For the text-containing cell, return its midpoint in [X, Y] coordinate format. 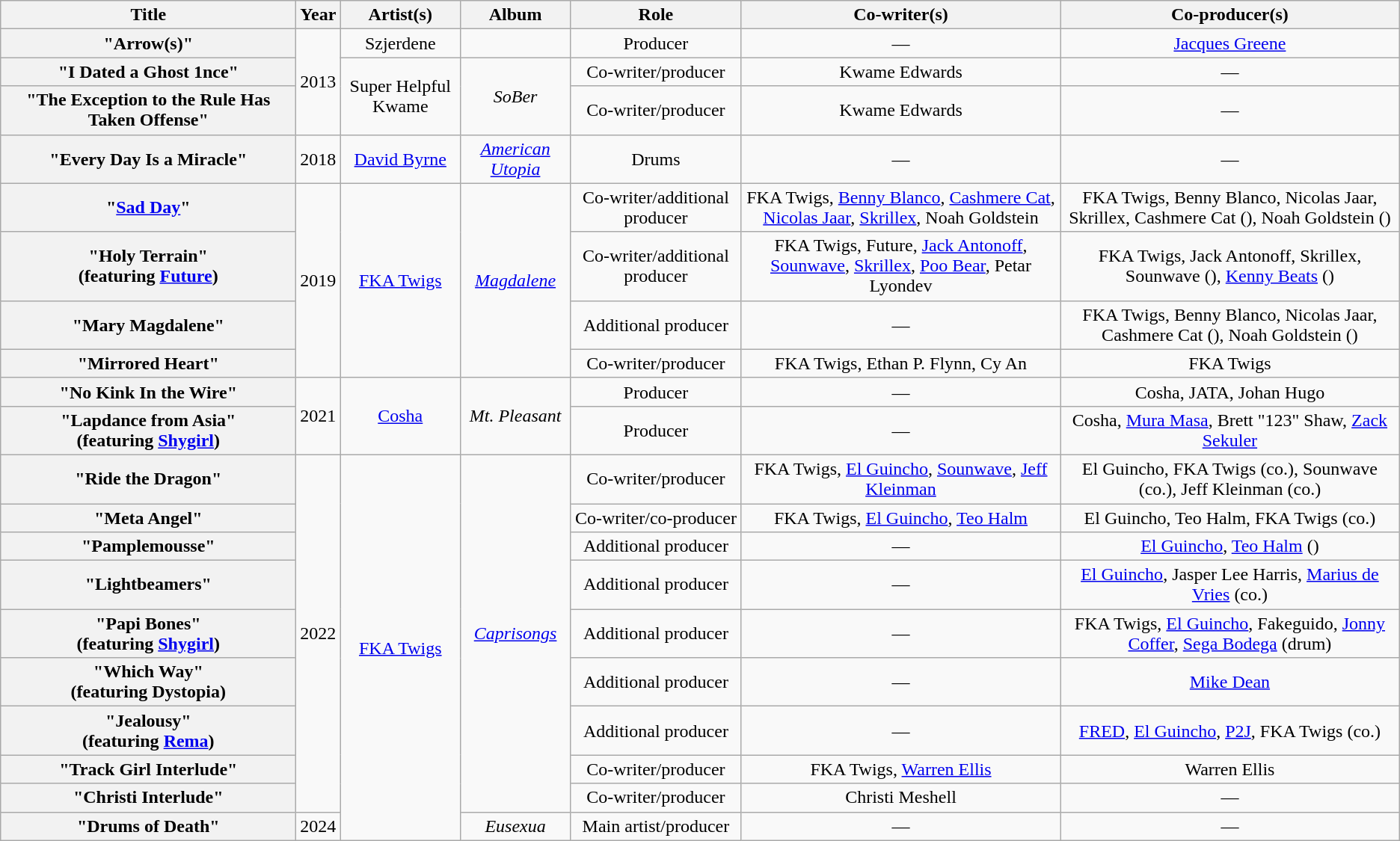
"Lapdance from Asia"(featuring Shygirl) [148, 431]
2013 [319, 82]
El Guincho, Teo Halm, FKA Twigs (co.) [1230, 518]
Cosha, Mura Masa, Brett "123" Shaw, Zack Sekuler [1230, 431]
FKA Twigs, Ethan P. Flynn, Cy An [900, 363]
American Utopia [516, 158]
2024 [319, 826]
2019 [319, 280]
SoBer [516, 96]
FKA Twigs, Benny Blanco, Nicolas Jaar, Cashmere Cat (), Noah Goldstein () [1230, 324]
Caprisongs [516, 633]
"Sad Day" [148, 208]
Album [516, 15]
Co-writer(s) [900, 15]
David Byrne [401, 158]
Warren Ellis [1230, 769]
"Jealousy"(featuring Rema) [148, 731]
"Mirrored Heart" [148, 363]
Role [657, 15]
Drums [657, 158]
"Meta Angel" [148, 518]
FKA Twigs, Jack Antonoff, Skrillex, Sounwave (), Kenny Beats () [1230, 266]
"Track Girl Interlude" [148, 769]
Artist(s) [401, 15]
"The Exception to the Rule Has Taken Offense" [148, 111]
El Guincho, Jasper Lee Harris, Marius de Vries (co.) [1230, 585]
"Papi Bones"(featuring Shygirl) [148, 634]
Szjerdene [401, 43]
Jacques Greene [1230, 43]
"I Dated a Ghost 1nce" [148, 72]
FKA Twigs, El Guincho, Sounwave, Jeff Kleinman [900, 478]
"Holy Terrain"(featuring Future) [148, 266]
FKA Twigs, Warren Ellis [900, 769]
Co-writer/co-producer [657, 518]
"Drums of Death" [148, 826]
FKA Twigs, Benny Blanco, Cashmere Cat, Nicolas Jaar, Skrillex, Noah Goldstein [900, 208]
Christi Meshell [900, 798]
Magdalene [516, 280]
"Which Way"(featuring Dystopia) [148, 682]
Cosha, JATA, Johan Hugo [1230, 392]
Super Helpful Kwame [401, 96]
"Pamplemousse" [148, 546]
"Arrow(s)" [148, 43]
"Ride the Dragon" [148, 478]
El Guincho, Teo Halm () [1230, 546]
"Every Day Is a Miracle" [148, 158]
2022 [319, 633]
FKA Twigs, El Guincho, Teo Halm [900, 518]
Cosha [401, 416]
Co-producer(s) [1230, 15]
FKA Twigs, El Guincho, Fakeguido, Jonny Coffer, Sega Bodega (drum) [1230, 634]
"Lightbeamers" [148, 585]
FRED, El Guincho, P2J, FKA Twigs (co.) [1230, 731]
"Christi Interlude" [148, 798]
"Mary Magdalene" [148, 324]
Mike Dean [1230, 682]
Year [319, 15]
FKA Twigs, Future, Jack Antonoff, Sounwave, Skrillex, Poo Bear, Petar Lyondev [900, 266]
2021 [319, 416]
2018 [319, 158]
Main artist/producer [657, 826]
Title [148, 15]
"No Kink In the Wire" [148, 392]
El Guincho, FKA Twigs (co.), Sounwave (co.), Jeff Kleinman (co.) [1230, 478]
Mt. Pleasant [516, 416]
Eusexua [516, 826]
FKA Twigs, Benny Blanco, Nicolas Jaar, Skrillex, Cashmere Cat (), Noah Goldstein () [1230, 208]
